Search for the cell housing the specified text and yield its [X, Y] center coordinate. 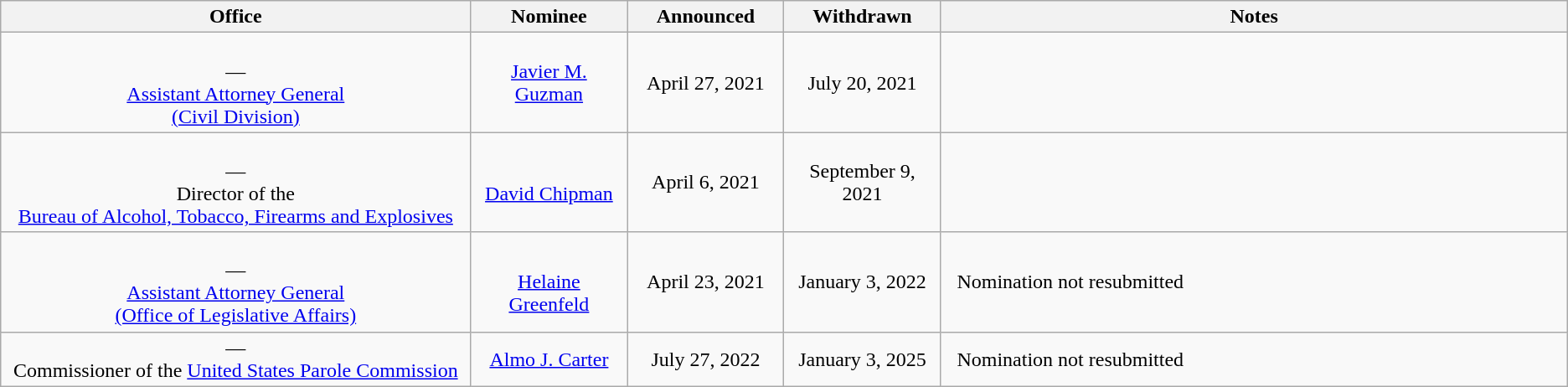
July 27, 2022 [705, 359]
—Director of theBureau of Alcohol, Tobacco, Firearms and Explosives [236, 183]
July 20, 2021 [863, 82]
—Commissioner of the United States Parole Commission [236, 359]
Nominee [549, 17]
Javier M. Guzman [549, 82]
Helaine Greenfeld [549, 281]
September 9, 2021 [863, 183]
April 6, 2021 [705, 183]
April 27, 2021 [705, 82]
—Assistant Attorney General(Civil Division) [236, 82]
David Chipman [549, 183]
Announced [705, 17]
Office [236, 17]
Almo J. Carter [549, 359]
Notes [1254, 17]
January 3, 2025 [863, 359]
January 3, 2022 [863, 281]
—Assistant Attorney General(Office of Legislative Affairs) [236, 281]
April 23, 2021 [705, 281]
Withdrawn [863, 17]
